Output the (x, y) coordinate of the center of the cell containing the given text.  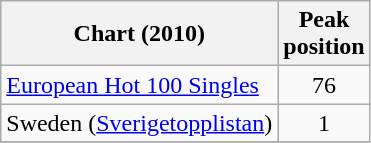
Sweden (Sverigetopplistan) (140, 123)
1 (324, 123)
European Hot 100 Singles (140, 85)
Chart (2010) (140, 34)
Peakposition (324, 34)
76 (324, 85)
